Return the [X, Y] coordinate for the center point of the cell that contains the specified text.  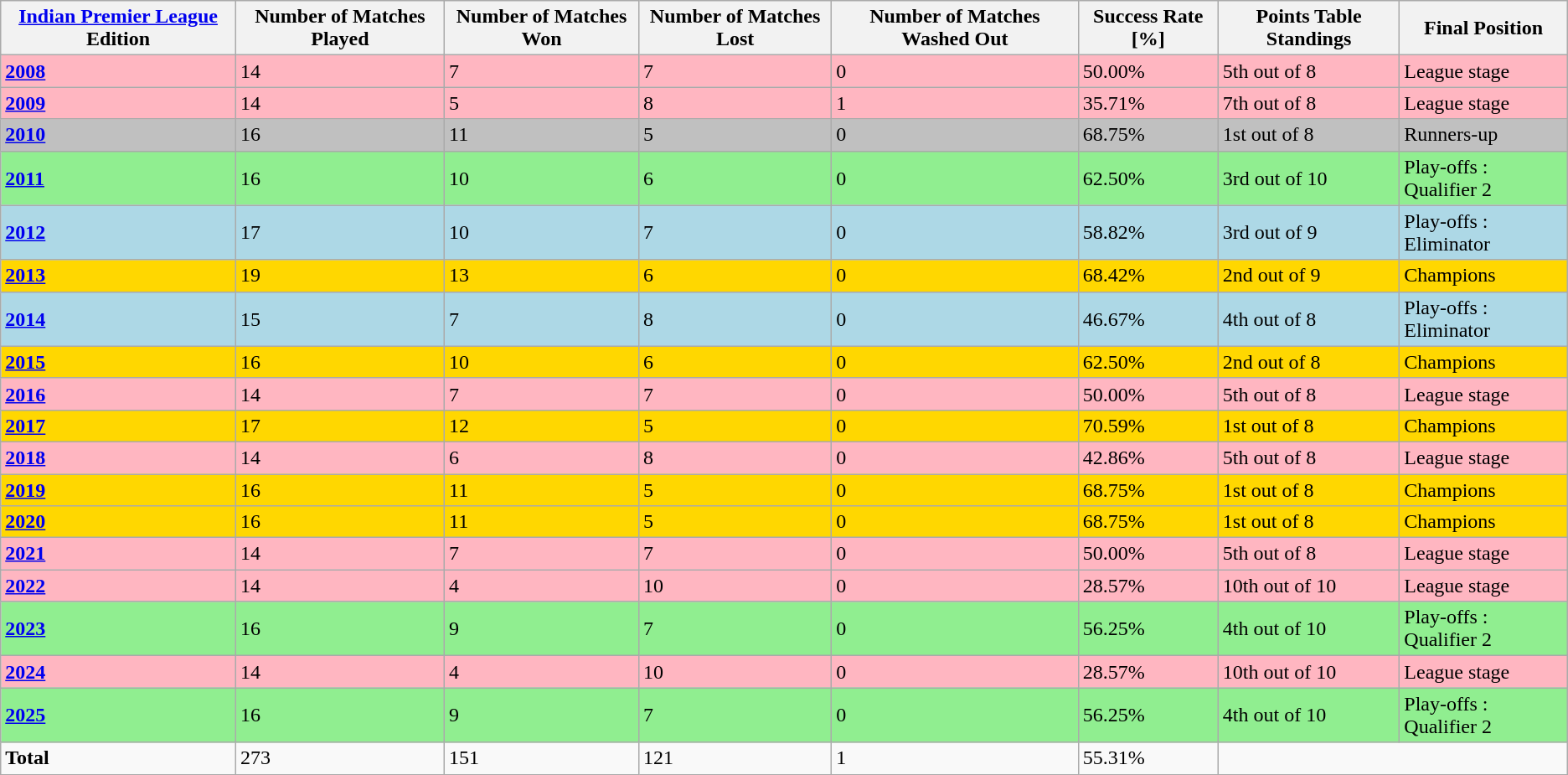
151 [541, 758]
2020 [119, 522]
Final Position [1483, 28]
3rd out of 10 [1308, 178]
Number of Matches Lost [735, 28]
2022 [119, 586]
2010 [119, 135]
42.86% [1148, 457]
55.31% [1148, 758]
58.82% [1148, 233]
2018 [119, 457]
Number of Matches Washed Out [955, 28]
2014 [119, 318]
Number of Matches Played [340, 28]
35.71% [1148, 103]
2016 [119, 394]
70.59% [1148, 426]
4th out of 8 [1308, 318]
2015 [119, 362]
2009 [119, 103]
7th out of 8 [1308, 103]
273 [340, 758]
68.42% [1148, 276]
2013 [119, 276]
19 [340, 276]
2021 [119, 554]
2012 [119, 233]
2019 [119, 490]
2008 [119, 71]
Runners-up [1483, 135]
Success Rate [%] [1148, 28]
2nd out of 8 [1308, 362]
Total [119, 758]
2024 [119, 672]
12 [541, 426]
Points Table Standings [1308, 28]
2nd out of 9 [1308, 276]
2017 [119, 426]
15 [340, 318]
46.67% [1148, 318]
Indian Premier League Edition [119, 28]
121 [735, 758]
2023 [119, 628]
Number of Matches Won [541, 28]
13 [541, 276]
3rd out of 9 [1308, 233]
2011 [119, 178]
2025 [119, 716]
